Output the [x, y] coordinate of the center of the cell containing the given text.  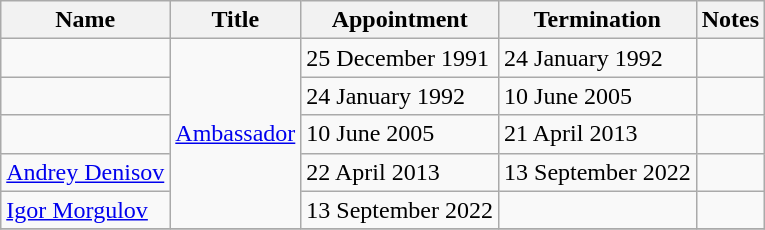
Termination [598, 20]
Andrey Denisov [86, 172]
Ambassador [236, 134]
Appointment [400, 20]
Notes [730, 20]
Title [236, 20]
Name [86, 20]
21 April 2013 [598, 134]
25 December 1991 [400, 58]
22 April 2013 [400, 172]
Igor Morgulov [86, 210]
